Return [X, Y] of the center of cell containing provided text 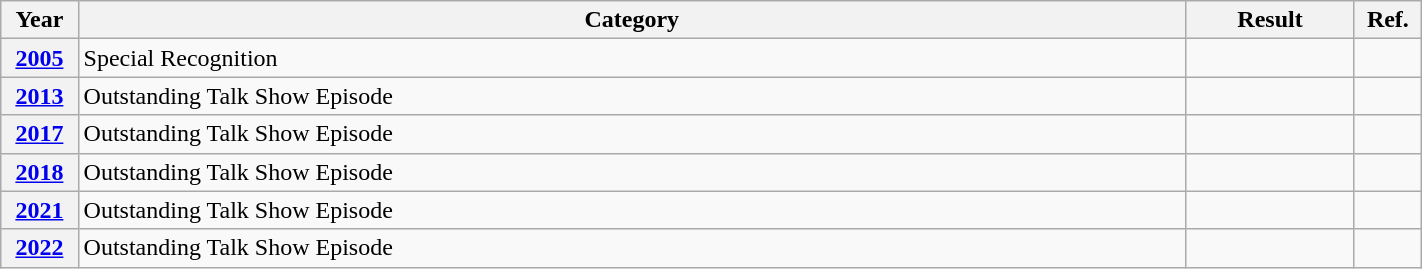
2022 [40, 248]
Year [40, 20]
2005 [40, 58]
2018 [40, 172]
Result [1270, 20]
2013 [40, 96]
Special Recognition [632, 58]
2017 [40, 134]
Ref. [1388, 20]
Category [632, 20]
2021 [40, 210]
